Extract the (x, y) coordinate from the center of the cell holding the provided text.  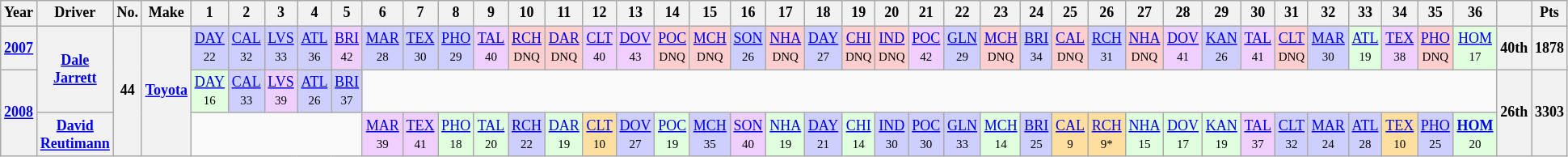
CHI14 (858, 134)
DOV43 (635, 48)
7 (420, 13)
CLTDNQ (1292, 48)
BRI42 (348, 48)
POC42 (926, 48)
Year (19, 13)
16 (748, 13)
TAL40 (491, 48)
DAY21 (824, 134)
27 (1144, 13)
SON40 (748, 134)
DOV17 (1183, 134)
BRI34 (1036, 48)
GLN33 (963, 134)
RCH31 (1106, 48)
POC30 (926, 134)
ATL28 (1365, 134)
44 (128, 91)
MCH14 (1001, 134)
Dale Jarrett (74, 70)
CLT10 (600, 134)
RCHDNQ (527, 48)
BRI37 (348, 91)
Make (166, 13)
35 (1435, 13)
NHA19 (786, 134)
SON26 (748, 48)
14 (672, 13)
DAY16 (209, 91)
BRI25 (1036, 134)
28 (1183, 13)
15 (710, 13)
PHO18 (456, 134)
22 (963, 13)
PHO25 (1435, 134)
29 (1221, 13)
KAN19 (1221, 134)
26th (1515, 113)
CLT40 (600, 48)
LVS39 (281, 91)
TEX38 (1400, 48)
12 (600, 13)
ATL36 (314, 48)
3 (281, 13)
MAR24 (1328, 134)
24 (1036, 13)
HOM20 (1475, 134)
17 (786, 13)
INDDNQ (892, 48)
Driver (74, 13)
1878 (1550, 48)
KAN26 (1221, 48)
POCDNQ (672, 48)
LVS33 (281, 48)
10 (527, 13)
25 (1070, 13)
2 (246, 13)
8 (456, 13)
9 (491, 13)
CAL32 (246, 48)
20 (892, 13)
PHODNQ (1435, 48)
Pts (1550, 13)
MAR39 (382, 134)
DOV27 (635, 134)
4 (314, 13)
DAY22 (209, 48)
2008 (19, 113)
TAL20 (491, 134)
MAR30 (1328, 48)
30 (1258, 13)
CHIDNQ (858, 48)
21 (926, 13)
1 (209, 13)
13 (635, 13)
18 (824, 13)
RCH9* (1106, 134)
TAL41 (1258, 48)
TEX30 (420, 48)
CAL33 (246, 91)
32 (1328, 13)
POC19 (672, 134)
HOM17 (1475, 48)
CAL9 (1070, 134)
3303 (1550, 113)
IND30 (892, 134)
TEX41 (420, 134)
11 (564, 13)
GLN29 (963, 48)
DAY27 (824, 48)
RCH22 (527, 134)
DARDNQ (564, 48)
TEX10 (1400, 134)
DAR19 (564, 134)
26 (1106, 13)
CLT32 (1292, 134)
36 (1475, 13)
40th (1515, 48)
MAR28 (382, 48)
MCH35 (710, 134)
PHO29 (456, 48)
19 (858, 13)
5 (348, 13)
No. (128, 13)
CALDNQ (1070, 48)
23 (1001, 13)
DOV41 (1183, 48)
2007 (19, 48)
33 (1365, 13)
34 (1400, 13)
NHA15 (1144, 134)
Toyota (166, 91)
ATL26 (314, 91)
David Reutimann (74, 134)
TAL37 (1258, 134)
ATL19 (1365, 48)
6 (382, 13)
31 (1292, 13)
